Scan for the cell matching the given text and deliver its (x, y) coordinate at center. 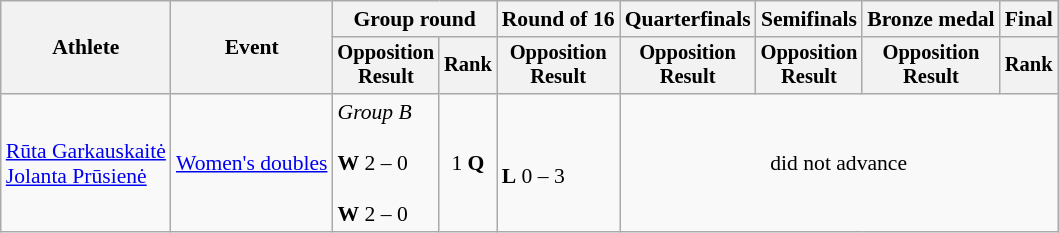
Event (252, 48)
L 0 – 3 (558, 163)
Group round (415, 19)
Athlete (86, 48)
Women's doubles (252, 163)
Semifinals (810, 19)
Final (1029, 19)
Bronze medal (930, 19)
1 Q (468, 163)
Group BW 2 – 0W 2 – 0 (386, 163)
Round of 16 (558, 19)
Quarterfinals (688, 19)
did not advance (839, 163)
Rūta GarkauskaitėJolanta Prūsienė (86, 163)
